Identify which cell holds the provided text, then report its (x, y) central coordinate. 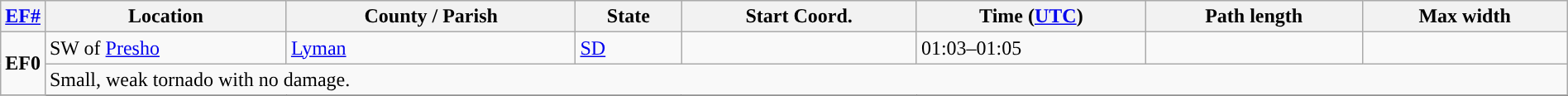
SW of Presho (165, 48)
County / Parish (431, 17)
EF# (23, 17)
SD (629, 48)
Start Coord. (799, 17)
Location (165, 17)
Time (UTC) (1030, 17)
01:03–01:05 (1030, 48)
EF0 (23, 64)
Small, weak tornado with no damage. (806, 79)
Max width (1465, 17)
State (629, 17)
Path length (1254, 17)
Lyman (431, 48)
